Capture the cell that displays the provided text and extract its [x, y] central coordinate. 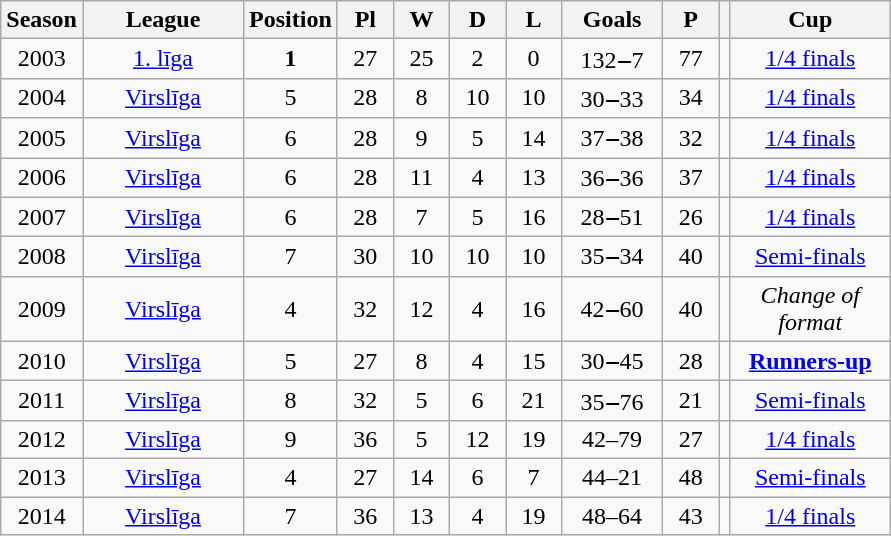
43 [691, 515]
2009 [42, 308]
L [534, 20]
35‒34 [612, 257]
1 [291, 59]
30‒33 [612, 98]
2005 [42, 138]
P [691, 20]
37‒38 [612, 138]
2011 [42, 401]
Season [42, 20]
77 [691, 59]
44–21 [612, 477]
0 [534, 59]
26 [691, 217]
2013 [42, 477]
Position [291, 20]
2007 [42, 217]
30‒45 [612, 361]
2012 [42, 439]
34 [691, 98]
2010 [42, 361]
25 [421, 59]
42‒60 [612, 308]
2006 [42, 178]
48–64 [612, 515]
2008 [42, 257]
15 [534, 361]
36‒36 [612, 178]
Cup [810, 20]
Goals [612, 20]
2014 [42, 515]
48 [691, 477]
Runners-up [810, 361]
35‒76 [612, 401]
11 [421, 178]
28‒51 [612, 217]
37 [691, 178]
30 [365, 257]
League [162, 20]
2 [477, 59]
1. līga [162, 59]
Pl [365, 20]
2003 [42, 59]
42–79 [612, 439]
2004 [42, 98]
W [421, 20]
D [477, 20]
132‒7 [612, 59]
Change of format [810, 308]
